From the cell containing the given text, extract its center point as (X, Y) coordinate. 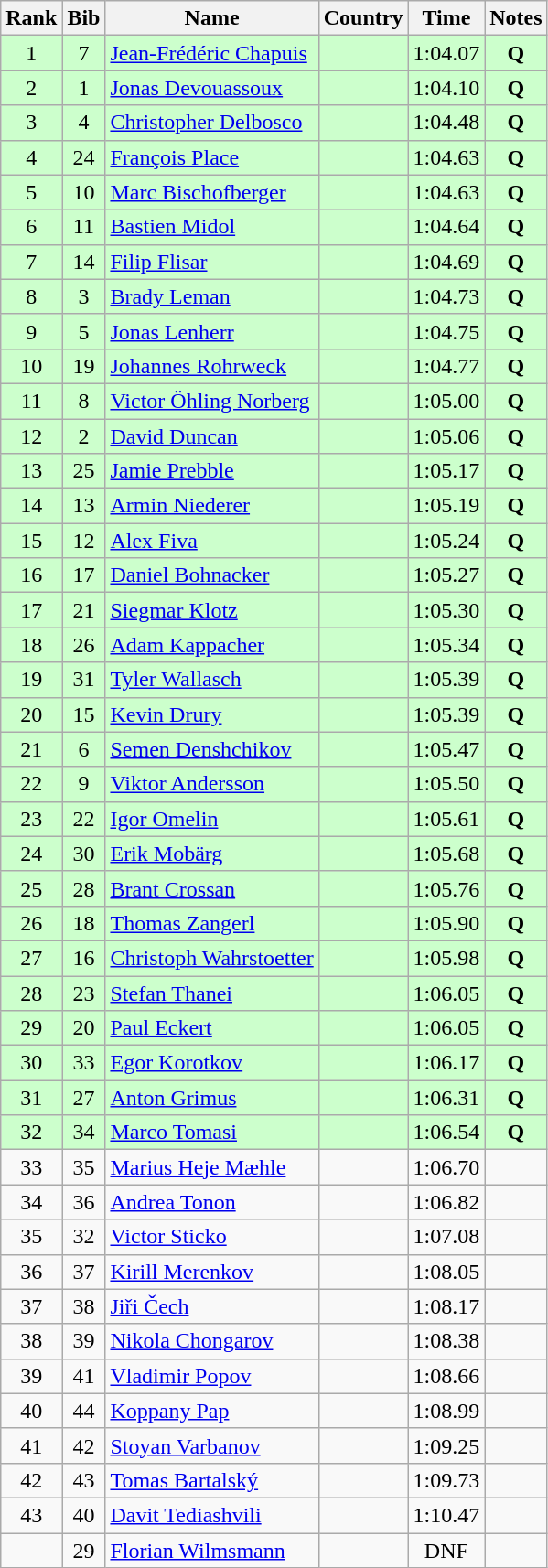
Jonas Lenherr (212, 331)
1:04.48 (446, 123)
Koppany Pap (212, 1411)
1:09.73 (446, 1480)
1:04.10 (446, 88)
Country (363, 18)
Jiři Čech (212, 1306)
Brant Crossan (212, 888)
Siegmar Klotz (212, 610)
1:04.64 (446, 227)
1:05.90 (446, 923)
1:08.38 (446, 1341)
1:09.25 (446, 1445)
Johannes Rohrweck (212, 366)
1:04.75 (446, 331)
1:08.05 (446, 1272)
Name (212, 18)
Nikola Chongarov (212, 1341)
Marc Bischofberger (212, 192)
1:06.31 (446, 1098)
1:05.76 (446, 888)
1:05.19 (446, 506)
1:05.06 (446, 436)
1:05.00 (446, 401)
1:05.68 (446, 854)
1:08.17 (446, 1306)
Davit Tediashvili (212, 1515)
1:10.47 (446, 1515)
1:06.54 (446, 1133)
1:06.17 (446, 1063)
Andrea Tonon (212, 1202)
1:05.30 (446, 610)
DNF (446, 1551)
Jamie Prebble (212, 471)
1:06.70 (446, 1167)
Jonas Devouassoux (212, 88)
Bib (84, 18)
Brady Leman (212, 296)
Tomas Bartalský (212, 1480)
Notes (516, 18)
Semen Denshchikov (212, 749)
1:05.98 (446, 958)
1:08.99 (446, 1411)
Daniel Bohnacker (212, 575)
Jean-Frédéric Chapuis (212, 53)
1:08.66 (446, 1376)
Stoyan Varbanov (212, 1445)
David Duncan (212, 436)
1:05.24 (446, 541)
Christopher Delbosco (212, 123)
1:05.27 (446, 575)
Anton Grimus (212, 1098)
Paul Eckert (212, 1028)
Igor Omelin (212, 819)
François Place (212, 157)
1:04.77 (446, 366)
Bastien Midol (212, 227)
Florian Wilmsmann (212, 1551)
Time (446, 18)
Victor Öhling Norberg (212, 401)
Christoph Wahrstoetter (212, 958)
1:05.17 (446, 471)
Kirill Merenkov (212, 1272)
Vladimir Popov (212, 1376)
Victor Sticko (212, 1237)
Armin Niederer (212, 506)
Rank (31, 18)
Filip Flisar (212, 262)
Egor Korotkov (212, 1063)
Marco Tomasi (212, 1133)
Viktor Andersson (212, 784)
1:04.73 (446, 296)
1:04.07 (446, 53)
Marius Heje Mæhle (212, 1167)
1:05.47 (446, 749)
Kevin Drury (212, 714)
1:05.34 (446, 645)
1:05.61 (446, 819)
Tyler Wallasch (212, 680)
1:05.50 (446, 784)
44 (84, 1411)
1:06.82 (446, 1202)
1:07.08 (446, 1237)
1:04.69 (446, 262)
Adam Kappacher (212, 645)
Stefan Thanei (212, 993)
Erik Mobärg (212, 854)
Alex Fiva (212, 541)
Thomas Zangerl (212, 923)
